Output the (X, Y) coordinate of the center of the cell containing the given text.  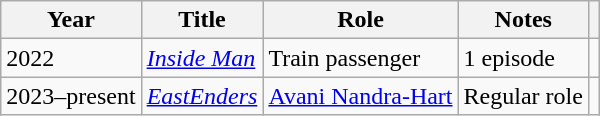
Train passenger (360, 58)
Regular role (523, 96)
Avani Nandra-Hart (360, 96)
Title (202, 20)
EastEnders (202, 96)
Inside Man (202, 58)
Notes (523, 20)
1 episode (523, 58)
Role (360, 20)
Year (71, 20)
2022 (71, 58)
2023–present (71, 96)
